Capture the cell that displays the provided text and extract its (X, Y) central coordinate. 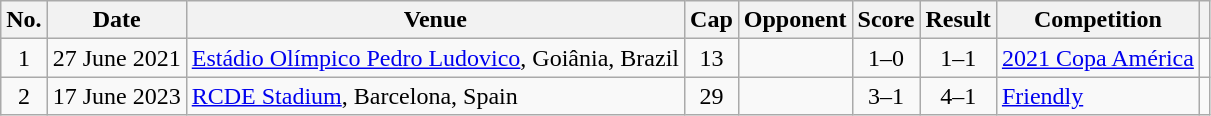
1–0 (886, 58)
1–1 (958, 58)
1 (24, 58)
2021 Copa América (1098, 58)
Friendly (1098, 96)
Opponent (795, 20)
Estádio Olímpico Pedro Ludovico, Goiânia, Brazil (435, 58)
Cap (712, 20)
2 (24, 96)
27 June 2021 (116, 58)
RCDE Stadium, Barcelona, Spain (435, 96)
Venue (435, 20)
Score (886, 20)
Date (116, 20)
No. (24, 20)
3–1 (886, 96)
4–1 (958, 96)
17 June 2023 (116, 96)
Competition (1098, 20)
Result (958, 20)
13 (712, 58)
29 (712, 96)
